Search for the cell housing the specified text and yield its (x, y) center coordinate. 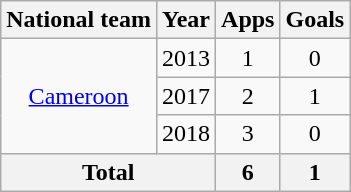
2 (248, 96)
Apps (248, 20)
6 (248, 172)
2013 (186, 58)
3 (248, 134)
2018 (186, 134)
Total (108, 172)
Goals (315, 20)
Cameroon (79, 96)
Year (186, 20)
2017 (186, 96)
National team (79, 20)
